Search for the cell housing the specified text and yield its (X, Y) center coordinate. 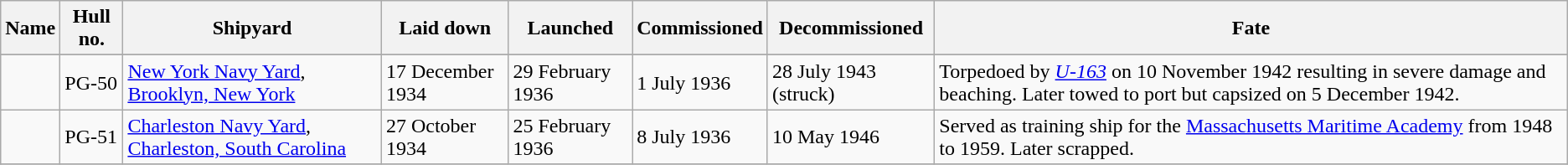
Fate (1251, 28)
25 February 1936 (570, 137)
Launched (570, 28)
29 February 1936 (570, 82)
Hull no. (92, 28)
Served as training ship for the Massachusetts Maritime Academy from 1948 to 1959. Later scrapped. (1251, 137)
8 July 1936 (700, 137)
27 October 1934 (445, 137)
Commissioned (700, 28)
New York Navy Yard, Brooklyn, New York (253, 82)
Decommissioned (851, 28)
PG-51 (92, 137)
1 July 1936 (700, 82)
Laid down (445, 28)
10 May 1946 (851, 137)
Charleston Navy Yard, Charleston, South Carolina (253, 137)
PG-50 (92, 82)
Shipyard (253, 28)
Name (30, 28)
17 December 1934 (445, 82)
Torpedoed by U-163 on 10 November 1942 resulting in severe damage and beaching. Later towed to port but capsized on 5 December 1942. (1251, 82)
28 July 1943 (struck) (851, 82)
